Output the [X, Y] coordinate of the center of the cell containing the given text.  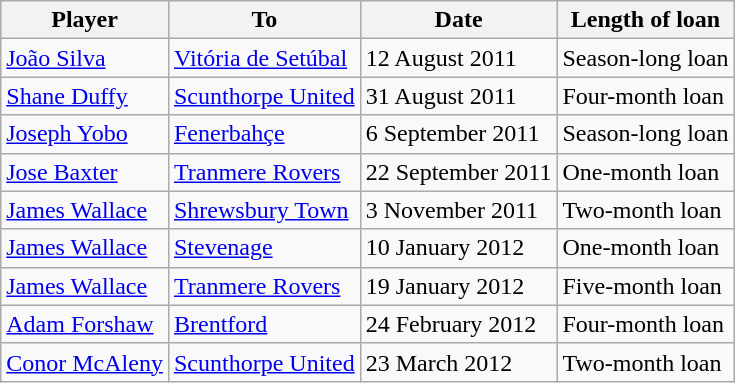
Date [458, 20]
6 September 2011 [458, 134]
Player [85, 20]
12 August 2011 [458, 58]
24 February 2012 [458, 324]
Adam Forshaw [85, 324]
João Silva [85, 58]
3 November 2011 [458, 210]
Conor McAleny [85, 362]
Vitória de Setúbal [264, 58]
22 September 2011 [458, 172]
To [264, 20]
10 January 2012 [458, 248]
Shane Duffy [85, 96]
Joseph Yobo [85, 134]
Shrewsbury Town [264, 210]
19 January 2012 [458, 286]
Jose Baxter [85, 172]
Length of loan [646, 20]
23 March 2012 [458, 362]
Fenerbahçe [264, 134]
Five-month loan [646, 286]
Brentford [264, 324]
Stevenage [264, 248]
31 August 2011 [458, 96]
